Detect which cell encompasses the target text, then output its (X, Y) center coordinate. 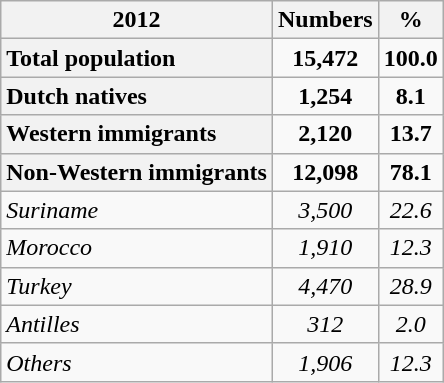
% (410, 20)
13.7 (410, 134)
Western immigrants (137, 134)
312 (325, 324)
2,120 (325, 134)
12,098 (325, 172)
Numbers (325, 20)
1,910 (325, 248)
28.9 (410, 286)
100.0 (410, 58)
1,906 (325, 362)
Antilles (137, 324)
3,500 (325, 210)
1,254 (325, 96)
Morocco (137, 248)
Turkey (137, 286)
8.1 (410, 96)
15,472 (325, 58)
Others (137, 362)
Total population (137, 58)
Non-Western immigrants (137, 172)
22.6 (410, 210)
78.1 (410, 172)
4,470 (325, 286)
2.0 (410, 324)
2012 (137, 20)
Suriname (137, 210)
Dutch natives (137, 96)
